Scan for the cell matching the given text and deliver its [X, Y] coordinate at center. 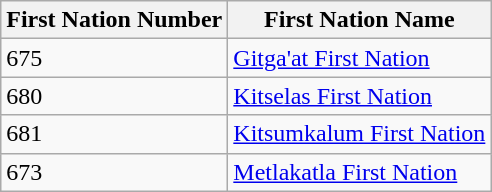
Kitselas First Nation [360, 96]
Kitsumkalum First Nation [360, 134]
673 [114, 172]
Gitga'at First Nation [360, 58]
680 [114, 96]
Metlakatla First Nation [360, 172]
681 [114, 134]
First Nation Name [360, 20]
675 [114, 58]
First Nation Number [114, 20]
